Provide the (X, Y) coordinate of the cell's center where the given text is located.  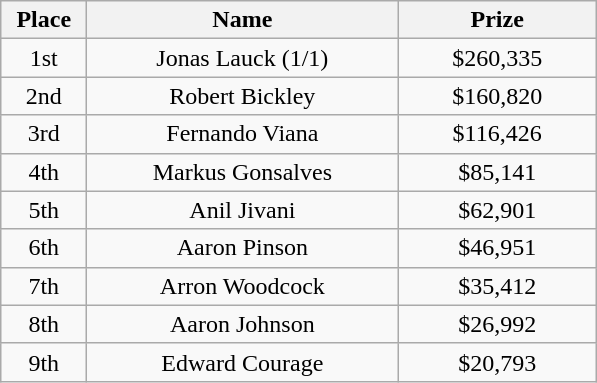
$20,793 (498, 362)
Name (242, 20)
9th (44, 362)
Fernando Viana (242, 134)
2nd (44, 96)
3rd (44, 134)
5th (44, 210)
Aaron Pinson (242, 248)
Robert Bickley (242, 96)
$46,951 (498, 248)
4th (44, 172)
$160,820 (498, 96)
Jonas Lauck (1/1) (242, 58)
$35,412 (498, 286)
$116,426 (498, 134)
Markus Gonsalves (242, 172)
Aaron Johnson (242, 324)
Edward Courage (242, 362)
7th (44, 286)
Arron Woodcock (242, 286)
8th (44, 324)
6th (44, 248)
1st (44, 58)
Anil Jivani (242, 210)
$260,335 (498, 58)
$85,141 (498, 172)
Place (44, 20)
$26,992 (498, 324)
$62,901 (498, 210)
Prize (498, 20)
